Provide the (X, Y) coordinate of the cell's center where the given text is located.  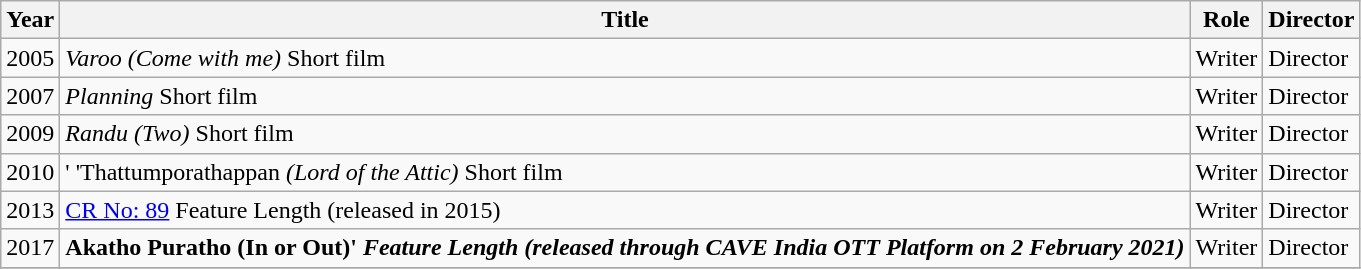
Varoo (Come with me) Short film (625, 58)
' 'Thattumporathappan (Lord of the Attic) Short film (625, 172)
Planning Short film (625, 96)
2017 (30, 248)
2010 (30, 172)
CR No: 89 Feature Length (released in 2015) (625, 210)
Akatho Puratho (In or Out)' Feature Length (released through CAVE India OTT Platform on 2 February 2021) (625, 248)
Title (625, 20)
2013 (30, 210)
2007 (30, 96)
Role (1226, 20)
Year (30, 20)
2005 (30, 58)
Randu (Two) Short film (625, 134)
2009 (30, 134)
